Return the [X, Y] coordinate for the center point of the cell that contains the specified text.  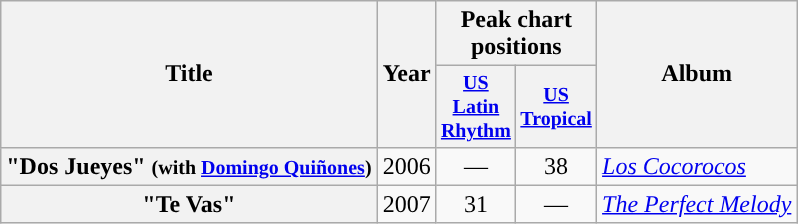
The Perfect Melody [697, 204]
US Latin Rhythm [476, 106]
Year [406, 74]
Peak chart positions [516, 34]
2007 [406, 204]
US Tropical [556, 106]
Los Cocorocos [697, 166]
Title [189, 74]
"Dos Jueyes" (with Domingo Quiñones) [189, 166]
2006 [406, 166]
38 [556, 166]
31 [476, 204]
Album [697, 74]
"Te Vas" [189, 204]
